Return [x, y] of the center of cell containing provided text 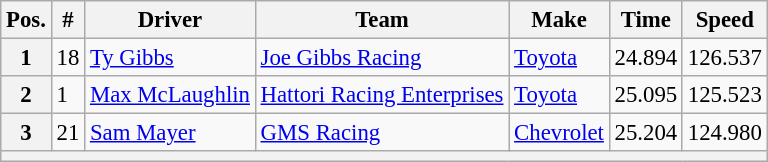
Pos. [26, 20]
25.095 [646, 95]
124.980 [724, 133]
Chevrolet [559, 133]
Driver [170, 20]
GMS Racing [382, 133]
Speed [724, 20]
21 [68, 133]
Sam Mayer [170, 133]
Make [559, 20]
126.537 [724, 58]
18 [68, 58]
Hattori Racing Enterprises [382, 95]
Time [646, 20]
Max McLaughlin [170, 95]
3 [26, 133]
# [68, 20]
Ty Gibbs [170, 58]
2 [26, 95]
Team [382, 20]
25.204 [646, 133]
Joe Gibbs Racing [382, 58]
24.894 [646, 58]
125.523 [724, 95]
